Pinpoint the cell where the given text exists, returning its [X, Y] midpoint coordinate. 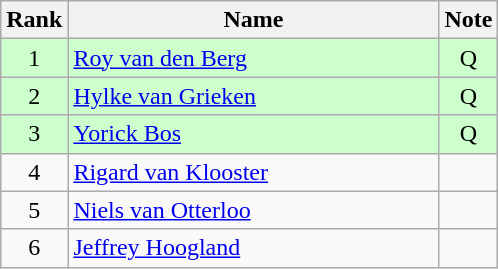
Rank [34, 20]
Roy van den Berg [254, 58]
Yorick Bos [254, 134]
1 [34, 58]
Rigard van Klooster [254, 172]
4 [34, 172]
Jeffrey Hoogland [254, 248]
2 [34, 96]
5 [34, 210]
Note [468, 20]
3 [34, 134]
Name [254, 20]
Niels van Otterloo [254, 210]
6 [34, 248]
Hylke van Grieken [254, 96]
